Scan for the cell matching the given text and deliver its [X, Y] coordinate at center. 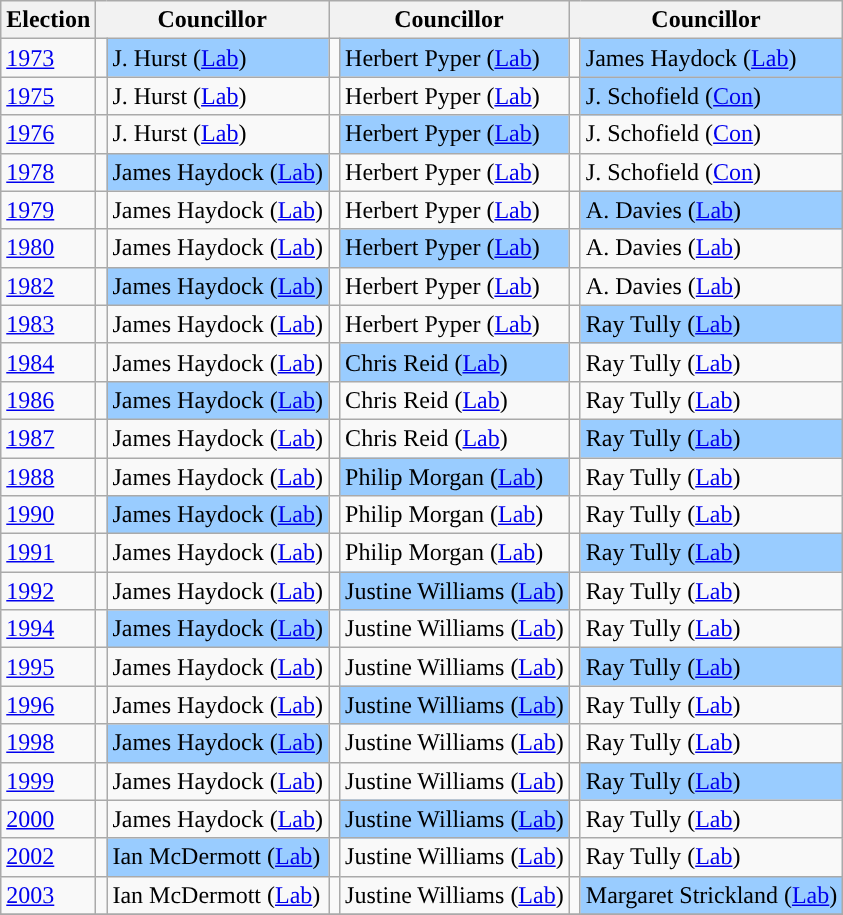
1998 [48, 743]
1992 [48, 591]
1988 [48, 477]
1980 [48, 248]
1991 [48, 553]
Margaret Strickland (Lab) [712, 895]
1996 [48, 705]
2003 [48, 895]
1976 [48, 134]
1983 [48, 324]
2000 [48, 819]
1986 [48, 400]
1982 [48, 286]
1978 [48, 172]
1975 [48, 96]
1973 [48, 58]
1999 [48, 781]
Election [48, 20]
1987 [48, 438]
1984 [48, 362]
1990 [48, 515]
1994 [48, 629]
1979 [48, 210]
2002 [48, 857]
1995 [48, 667]
